Scan for the cell matching the given text and deliver its [x, y] coordinate at center. 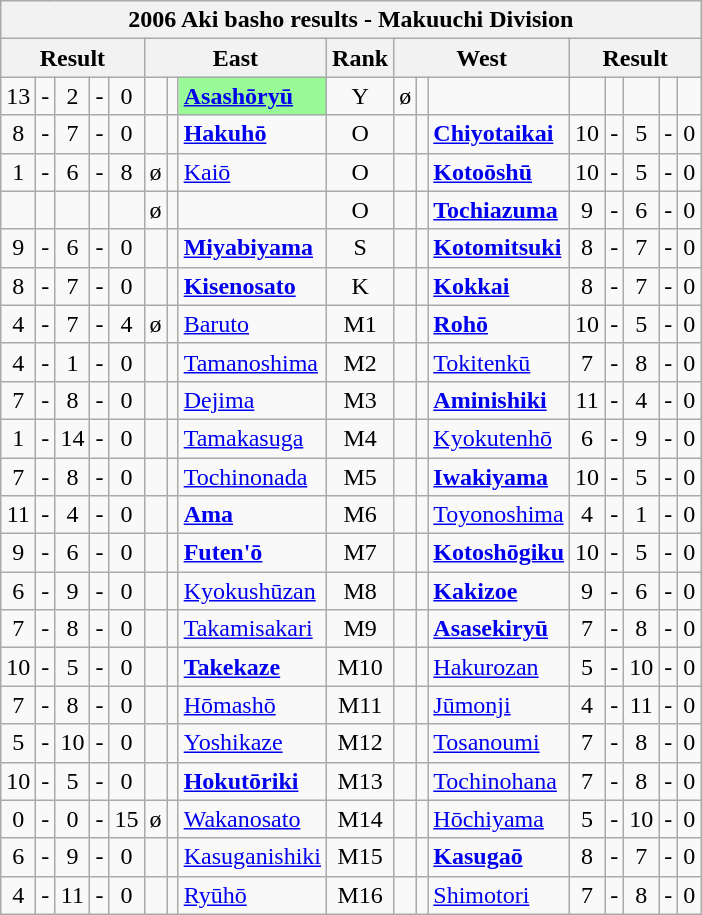
Miyabiyama [252, 248]
M10 [360, 667]
Futen'ō [252, 553]
S [360, 248]
M5 [360, 477]
Iwakiyama [499, 477]
Tochinohana [499, 781]
Kyokutenhō [499, 438]
Chiyotaikai [499, 134]
M11 [360, 705]
15 [126, 819]
Tochinonada [252, 477]
13 [18, 96]
Tamakasuga [252, 438]
Kakizoe [499, 591]
Hōmashō [252, 705]
Tokitenkū [499, 362]
M12 [360, 743]
M4 [360, 438]
Hakurozan [499, 667]
Kaiō [252, 172]
M6 [360, 515]
K [360, 286]
Wakanosato [252, 819]
M13 [360, 781]
M8 [360, 591]
Kotoshōgiku [499, 553]
Y [360, 96]
Hokutōriki [252, 781]
M15 [360, 857]
M14 [360, 819]
Toyonoshima [499, 515]
Asasekiryū [499, 629]
Jūmonji [499, 705]
M9 [360, 629]
Tochiazuma [499, 210]
Hakuhō [252, 134]
Tamanoshima [252, 362]
Yoshikaze [252, 743]
Dejima [252, 400]
Baruto [252, 324]
Rank [360, 58]
M3 [360, 400]
Tosanoumi [499, 743]
14 [72, 438]
M7 [360, 553]
Kasugaō [499, 857]
Shimotori [499, 895]
West [482, 58]
Takamisakari [252, 629]
Aminishiki [499, 400]
Rohō [499, 324]
Kotoōshū [499, 172]
M2 [360, 362]
Kokkai [499, 286]
2006 Aki basho results - Makuuchi Division [351, 20]
Ryūhō [252, 895]
2 [72, 96]
Kisenosato [252, 286]
East [236, 58]
Kyokushūzan [252, 591]
Ama [252, 515]
Kasuganishiki [252, 857]
Asashōryū [252, 96]
Kotomitsuki [499, 248]
M16 [360, 895]
M1 [360, 324]
Takekaze [252, 667]
Hōchiyama [499, 819]
